From the cell containing the given text, extract its center point as (x, y) coordinate. 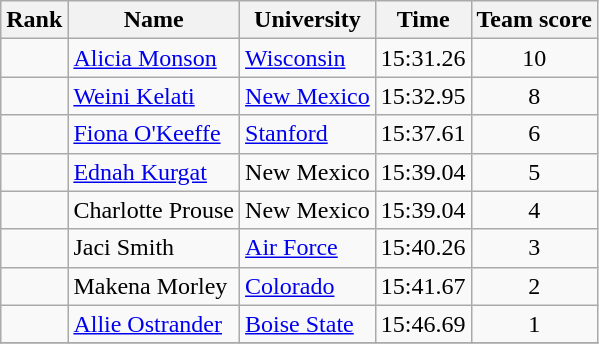
15:32.95 (423, 96)
Name (154, 20)
Alicia Monson (154, 58)
1 (534, 324)
Air Force (308, 248)
Ednah Kurgat (154, 172)
University (308, 20)
Jaci Smith (154, 248)
Wisconsin (308, 58)
Rank (34, 20)
6 (534, 134)
15:31.26 (423, 58)
15:46.69 (423, 324)
8 (534, 96)
Fiona O'Keeffe (154, 134)
Makena Morley (154, 286)
10 (534, 58)
Time (423, 20)
Weini Kelati (154, 96)
Stanford (308, 134)
15:40.26 (423, 248)
15:41.67 (423, 286)
5 (534, 172)
Colorado (308, 286)
Allie Ostrander (154, 324)
2 (534, 286)
15:37.61 (423, 134)
3 (534, 248)
Team score (534, 20)
Boise State (308, 324)
Charlotte Prouse (154, 210)
4 (534, 210)
